For the text-containing cell, return its midpoint in [X, Y] coordinate format. 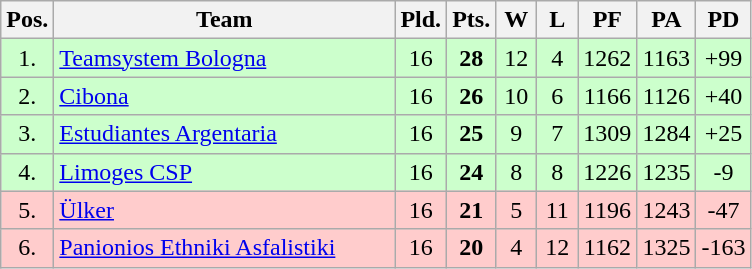
PD [724, 20]
+99 [724, 58]
1126 [666, 96]
1226 [608, 172]
PA [666, 20]
1163 [666, 58]
24 [472, 172]
6. [28, 248]
1235 [666, 172]
1262 [608, 58]
20 [472, 248]
1284 [666, 134]
21 [472, 210]
Pts. [472, 20]
9 [516, 134]
Limoges CSP [224, 172]
4. [28, 172]
Pld. [421, 20]
-9 [724, 172]
11 [558, 210]
Team [224, 20]
1. [28, 58]
7 [558, 134]
-47 [724, 210]
1166 [608, 96]
Cibona [224, 96]
1196 [608, 210]
28 [472, 58]
5. [28, 210]
2. [28, 96]
+40 [724, 96]
-163 [724, 248]
1325 [666, 248]
Ülker [224, 210]
1309 [608, 134]
5 [516, 210]
PF [608, 20]
W [516, 20]
25 [472, 134]
+25 [724, 134]
Teamsystem Bologna [224, 58]
1162 [608, 248]
10 [516, 96]
Pos. [28, 20]
6 [558, 96]
Estudiantes Argentaria [224, 134]
Panionios Ethniki Asfalistiki [224, 248]
3. [28, 134]
L [558, 20]
26 [472, 96]
1243 [666, 210]
